Return the (x, y) coordinate for the center point of the cell that contains the specified text.  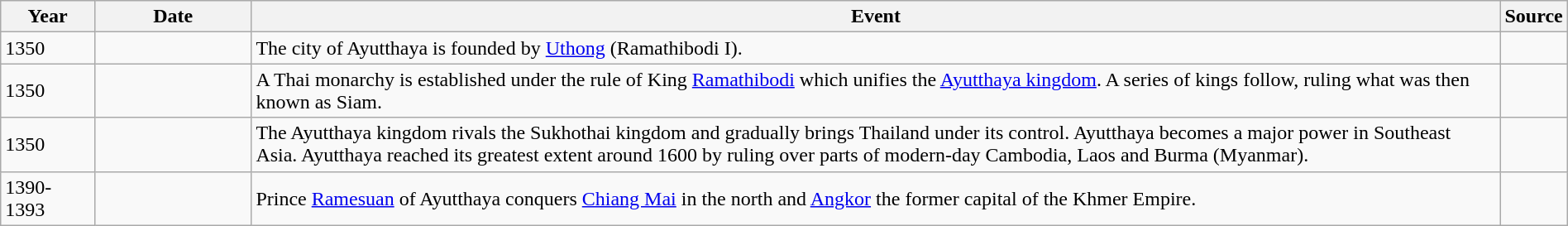
Source (1533, 17)
The city of Ayutthaya is founded by Uthong (Ramathibodi I). (876, 48)
Event (876, 17)
Date (172, 17)
Year (48, 17)
Prince Ramesuan of Ayutthaya conquers Chiang Mai in the north and Angkor the former capital of the Khmer Empire. (876, 199)
1390-1393 (48, 199)
